Return (X, Y) of the center of cell containing provided text 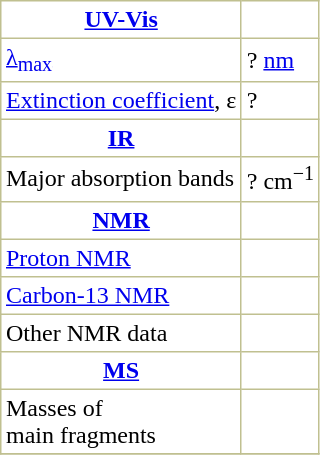
Major absorption bands (122, 179)
? cm−1 (280, 179)
Carbon-13 NMR (122, 295)
λmax (122, 60)
Extinction coefficient, ε (122, 101)
NMR (122, 220)
Proton NMR (122, 258)
Other NMR data (122, 333)
Masses of main fragments (122, 421)
MS (122, 370)
? nm (280, 60)
? (280, 101)
UV-Vis (122, 20)
IR (122, 139)
